Find where the given text appears and provide that cell's center as (X, Y) coordinate. 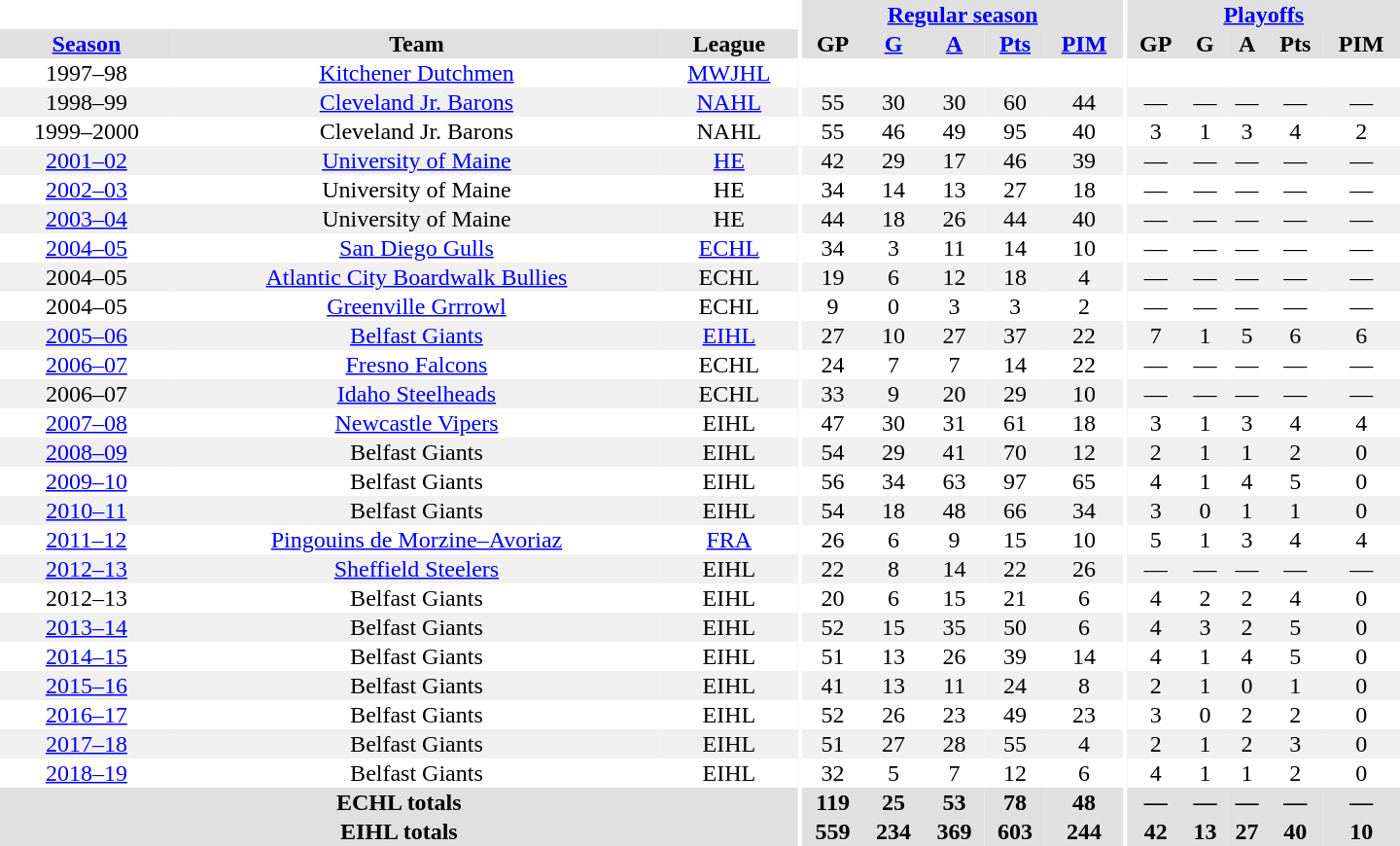
San Diego Gulls (416, 248)
61 (1015, 423)
1999–2000 (87, 131)
19 (832, 277)
603 (1015, 831)
Playoffs (1264, 15)
Sheffield Steelers (416, 569)
1998–99 (87, 102)
97 (1015, 481)
FRA (729, 540)
63 (954, 481)
28 (954, 744)
559 (832, 831)
MWJHL (729, 73)
70 (1015, 452)
65 (1084, 481)
2002–03 (87, 190)
League (729, 44)
17 (954, 160)
Regular season (962, 15)
369 (954, 831)
2016–17 (87, 715)
2007–08 (87, 423)
Idaho Steelheads (416, 394)
56 (832, 481)
2015–16 (87, 686)
33 (832, 394)
Kitchener Dutchmen (416, 73)
2018–19 (87, 773)
2013–14 (87, 627)
2001–02 (87, 160)
35 (954, 627)
31 (954, 423)
Newcastle Vipers (416, 423)
244 (1084, 831)
95 (1015, 131)
2010–11 (87, 511)
21 (1015, 598)
234 (893, 831)
37 (1015, 335)
119 (832, 802)
2011–12 (87, 540)
2009–10 (87, 481)
ECHL totals (399, 802)
2008–09 (87, 452)
Atlantic City Boardwalk Bullies (416, 277)
2003–04 (87, 219)
47 (832, 423)
2017–18 (87, 744)
78 (1015, 802)
2005–06 (87, 335)
1997–98 (87, 73)
32 (832, 773)
Fresno Falcons (416, 365)
EIHL totals (399, 831)
53 (954, 802)
50 (1015, 627)
66 (1015, 511)
Season (87, 44)
2014–15 (87, 656)
25 (893, 802)
60 (1015, 102)
Pingouins de Morzine–Avoriaz (416, 540)
Team (416, 44)
Greenville Grrrowl (416, 306)
